Identify which cell holds the provided text, then report its [x, y] central coordinate. 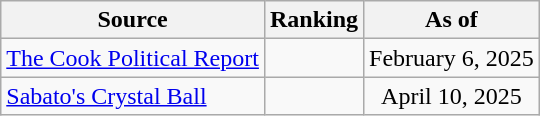
As of [452, 20]
Source [133, 20]
Sabato's Crystal Ball [133, 96]
The Cook Political Report [133, 58]
Ranking [314, 20]
April 10, 2025 [452, 96]
February 6, 2025 [452, 58]
